Capture the cell that displays the provided text and extract its (X, Y) central coordinate. 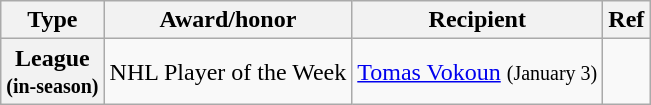
League(in-season) (52, 72)
NHL Player of the Week (228, 72)
Type (52, 20)
Ref (626, 20)
Tomas Vokoun (January 3) (478, 72)
Award/honor (228, 20)
Recipient (478, 20)
